Detect which cell encompasses the target text, then output its (X, Y) center coordinate. 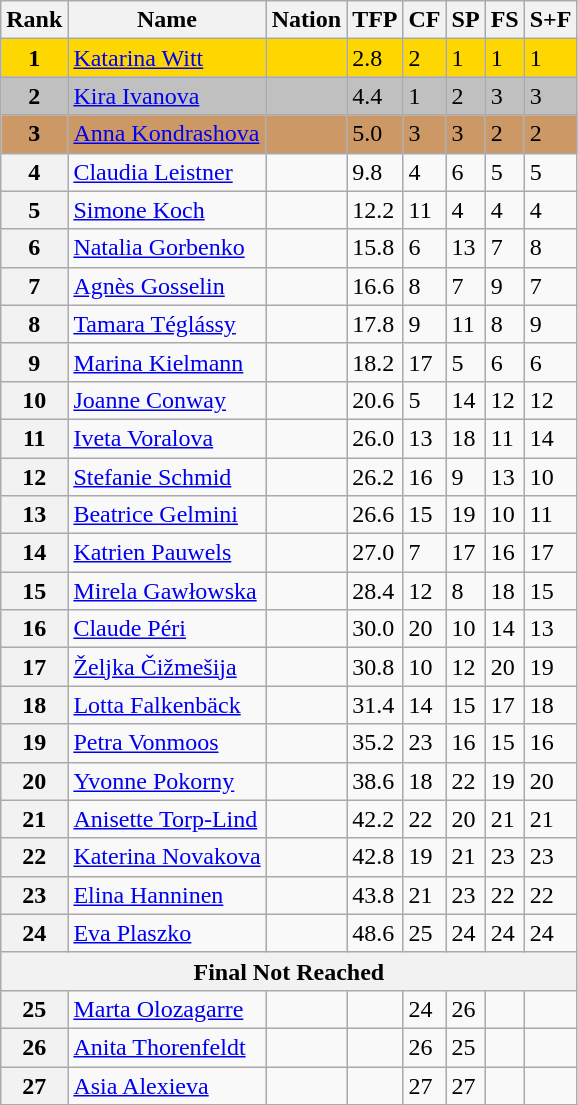
27.0 (375, 553)
20.6 (375, 400)
26.0 (375, 438)
Simone Koch (167, 210)
5.0 (375, 134)
Yvonne Pokorny (167, 781)
28.4 (375, 591)
15.8 (375, 248)
Katarina Witt (167, 58)
Katrien Pauwels (167, 553)
Joanne Conway (167, 400)
Iveta Voralova (167, 438)
30.8 (375, 667)
FS (504, 20)
42.2 (375, 819)
Tamara Téglássy (167, 324)
SP (466, 20)
Kira Ivanova (167, 96)
Rank (34, 20)
Elina Hanninen (167, 895)
17.8 (375, 324)
42.8 (375, 857)
Marina Kielmann (167, 362)
43.8 (375, 895)
Petra Vonmoos (167, 743)
Anisette Torp-Lind (167, 819)
CF (424, 20)
31.4 (375, 705)
Claudia Leistner (167, 172)
Anna Kondrashova (167, 134)
Claude Péri (167, 629)
18.2 (375, 362)
38.6 (375, 781)
30.0 (375, 629)
35.2 (375, 743)
26.6 (375, 515)
TFP (375, 20)
Željka Čižmešija (167, 667)
9.8 (375, 172)
Marta Olozagarre (167, 1009)
Anita Thorenfeldt (167, 1047)
Mirela Gawłowska (167, 591)
Stefanie Schmid (167, 477)
4.4 (375, 96)
Beatrice Gelmini (167, 515)
2.8 (375, 58)
Nation (306, 20)
Agnès Gosselin (167, 286)
Final Not Reached (289, 971)
Katerina Novakova (167, 857)
12.2 (375, 210)
Natalia Gorbenko (167, 248)
Name (167, 20)
26.2 (375, 477)
Lotta Falkenbäck (167, 705)
Eva Plaszko (167, 933)
48.6 (375, 933)
16.6 (375, 286)
Asia Alexieva (167, 1085)
S+F (550, 20)
